Return (X, Y) of the center of cell containing provided text 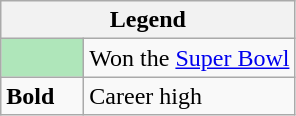
Bold (42, 96)
Legend (148, 20)
Won the Super Bowl (190, 58)
Career high (190, 96)
